Output the [X, Y] coordinate of the center of the cell containing the given text.  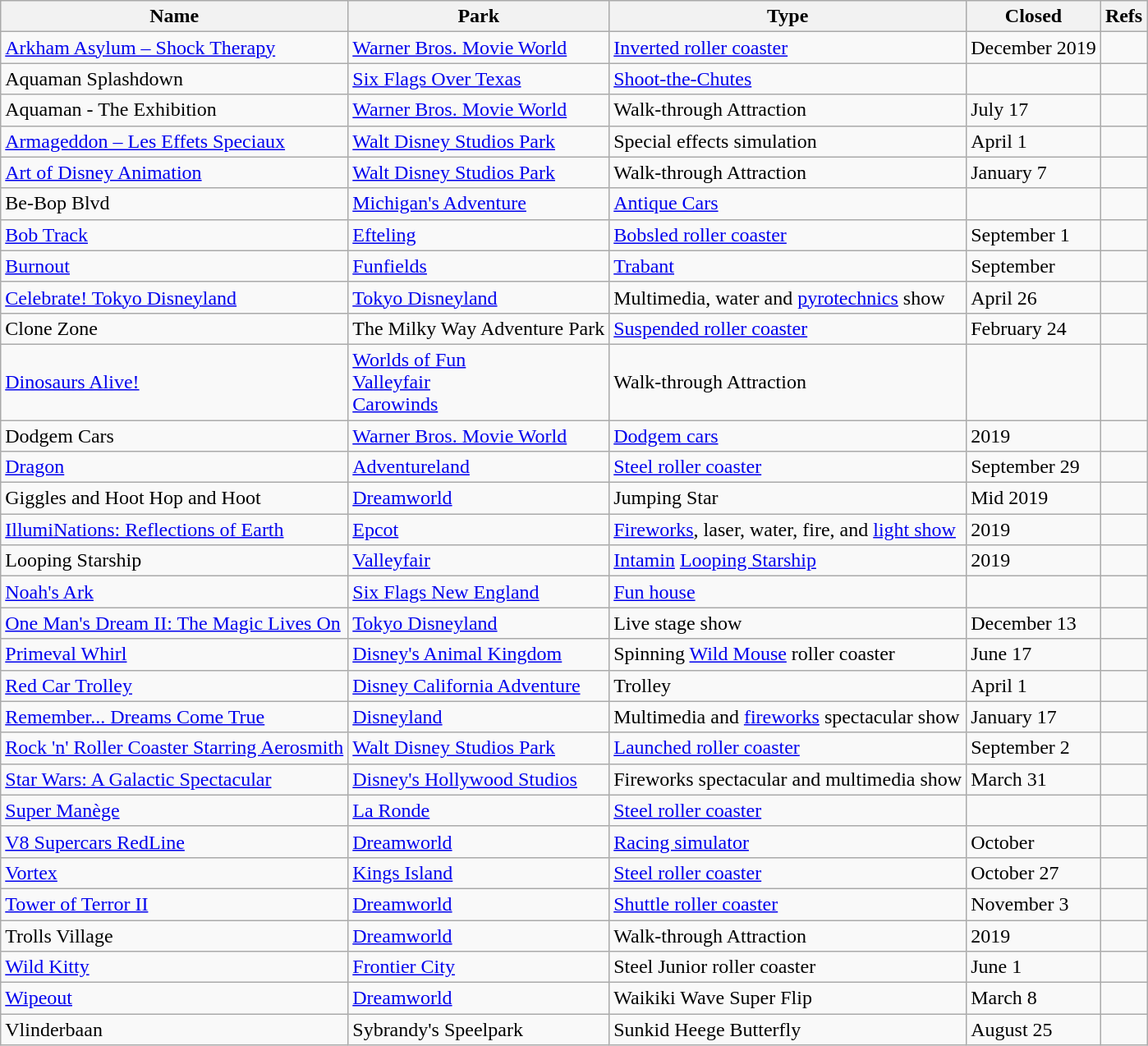
January 17 [1034, 717]
October 27 [1034, 873]
Efteling [479, 235]
Valleyfair [479, 561]
Disney's Hollywood Studios [479, 779]
Disney California Adventure [479, 686]
June 1 [1034, 967]
March 31 [1034, 779]
Aquaman - The Exhibition [174, 110]
Kings Island [479, 873]
Bob Track [174, 235]
Spinning Wild Mouse roller coaster [788, 654]
Live stage show [788, 623]
Celebrate! Tokyo Disneyland [174, 297]
August 25 [1034, 1030]
April 26 [1034, 297]
September 1 [1034, 235]
Multimedia, water and pyrotechnics show [788, 297]
Vortex [174, 873]
Remember... Dreams Come True [174, 717]
Funfields [479, 266]
Suspended roller coaster [788, 328]
Bobsled roller coaster [788, 235]
February 24 [1034, 328]
July 17 [1034, 110]
Sybrandy's Speelpark [479, 1030]
Epcot [479, 530]
Disney's Animal Kingdom [479, 654]
Six Flags New England [479, 592]
Arkham Asylum – Shock Therapy [174, 48]
Launched roller coaster [788, 748]
Fun house [788, 592]
Trolley [788, 686]
Type [788, 16]
Name [174, 16]
Closed [1034, 16]
Fireworks spectacular and multimedia show [788, 779]
Six Flags Over Texas [479, 79]
Star Wars: A Galactic Spectacular [174, 779]
Vlinderbaan [174, 1030]
Armageddon – Les Effets Speciaux [174, 141]
Tower of Terror II [174, 904]
Wild Kitty [174, 967]
Michigan's Adventure [479, 204]
Dodgem Cars [174, 436]
Looping Starship [174, 561]
Worlds of Fun Valleyfair Carowinds [479, 382]
Park [479, 16]
October [1034, 842]
Dinosaurs Alive! [174, 382]
December 13 [1034, 623]
November 3 [1034, 904]
Red Car Trolley [174, 686]
Burnout [174, 266]
Trabant [788, 266]
Steel Junior roller coaster [788, 967]
Art of Disney Animation [174, 172]
Antique Cars [788, 204]
Clone Zone [174, 328]
Racing simulator [788, 842]
One Man's Dream II: The Magic Lives On [174, 623]
Primeval Whirl [174, 654]
September [1034, 266]
Be-Bop Blvd [174, 204]
Rock 'n' Roller Coaster Starring Aerosmith [174, 748]
The Milky Way Adventure Park [479, 328]
Intamin Looping Starship [788, 561]
January 7 [1034, 172]
Aquaman Splashdown [174, 79]
Shoot-the-Chutes [788, 79]
La Ronde [479, 810]
Frontier City [479, 967]
Inverted roller coaster [788, 48]
Giggles and Hoot Hop and Hoot [174, 498]
Special effects simulation [788, 141]
Trolls Village [174, 935]
Adventureland [479, 467]
Waikiki Wave Super Flip [788, 998]
March 8 [1034, 998]
Refs [1123, 16]
Jumping Star [788, 498]
Wipeout [174, 998]
Dragon [174, 467]
Disneyland [479, 717]
Shuttle roller coaster [788, 904]
Dodgem cars [788, 436]
September 29 [1034, 467]
June 17 [1034, 654]
Multimedia and fireworks spectacular show [788, 717]
December 2019 [1034, 48]
Fireworks, laser, water, fire, and light show [788, 530]
Super Manège [174, 810]
September 2 [1034, 748]
Noah's Ark [174, 592]
V8 Supercars RedLine [174, 842]
Mid 2019 [1034, 498]
IllumiNations: Reflections of Earth [174, 530]
Sunkid Heege Butterfly [788, 1030]
